Detect which cell encompasses the target text, then output its (x, y) center coordinate. 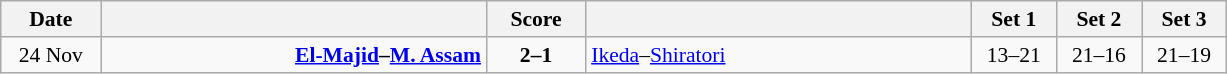
24 Nov (51, 55)
El-Majid–M. Assam (294, 55)
Ikeda–Shiratori (778, 55)
2–1 (536, 55)
Date (51, 19)
21–16 (1098, 55)
21–19 (1184, 55)
Score (536, 19)
13–21 (1014, 55)
Set 3 (1184, 19)
Set 2 (1098, 19)
Set 1 (1014, 19)
